Provide the [X, Y] coordinate of the cell's center where the given text is located.  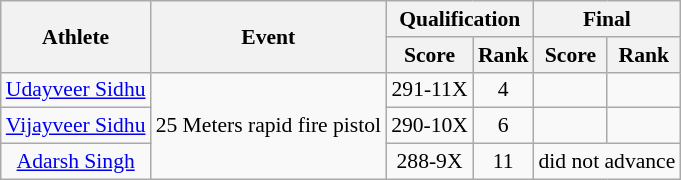
25 Meters rapid fire pistol [269, 126]
291-11X [430, 90]
did not advance [608, 162]
288-9X [430, 162]
Udayveer Sidhu [76, 90]
4 [504, 90]
Qualification [460, 19]
Event [269, 36]
Adarsh Singh [76, 162]
290-10X [430, 126]
6 [504, 126]
Final [608, 19]
Vijayveer Sidhu [76, 126]
Athlete [76, 36]
11 [504, 162]
